Find where the given text appears and provide that cell's center as (x, y) coordinate. 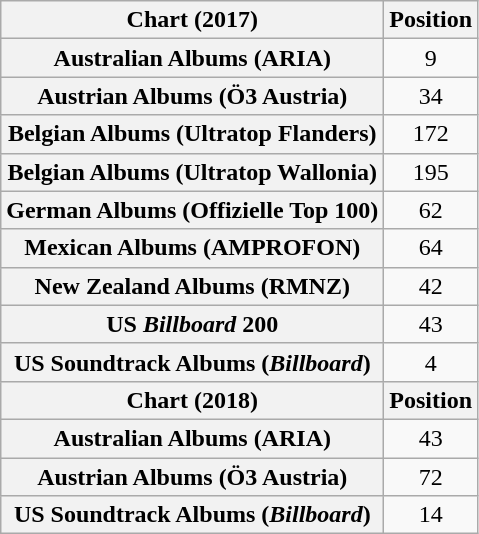
Belgian Albums (Ultratop Flanders) (192, 134)
Chart (2017) (192, 20)
4 (431, 362)
Chart (2018) (192, 400)
172 (431, 134)
US Billboard 200 (192, 324)
Belgian Albums (Ultratop Wallonia) (192, 172)
Mexican Albums (AMPROFON) (192, 248)
195 (431, 172)
14 (431, 515)
34 (431, 96)
64 (431, 248)
62 (431, 210)
German Albums (Offizielle Top 100) (192, 210)
42 (431, 286)
New Zealand Albums (RMNZ) (192, 286)
9 (431, 58)
72 (431, 477)
